Output the [x, y] coordinate of the center of the cell containing the given text.  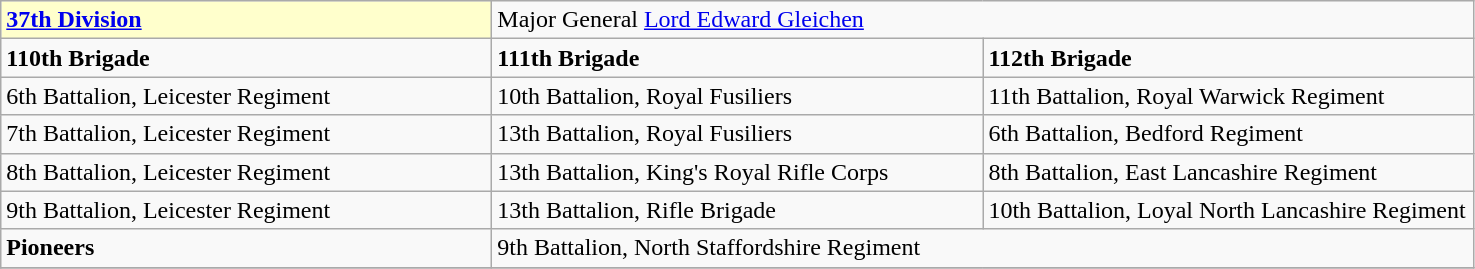
13th Battalion, King's Royal Rifle Corps [738, 172]
9th Battalion, North Staffordshire Regiment [983, 248]
37th Division [246, 20]
11th Battalion, Royal Warwick Regiment [1228, 96]
13th Battalion, Rifle Brigade [738, 210]
110th Brigade [246, 58]
13th Battalion, Royal Fusiliers [738, 134]
10th Battalion, Royal Fusiliers [738, 96]
9th Battalion, Leicester Regiment [246, 210]
6th Battalion, Leicester Regiment [246, 96]
112th Brigade [1228, 58]
7th Battalion, Leicester Regiment [246, 134]
Pioneers [246, 248]
111th Brigade [738, 58]
8th Battalion, Leicester Regiment [246, 172]
6th Battalion, Bedford Regiment [1228, 134]
10th Battalion, Loyal North Lancashire Regiment [1228, 210]
Major General Lord Edward Gleichen [983, 20]
8th Battalion, East Lancashire Regiment [1228, 172]
